Find where the given text appears and provide that cell's center as (x, y) coordinate. 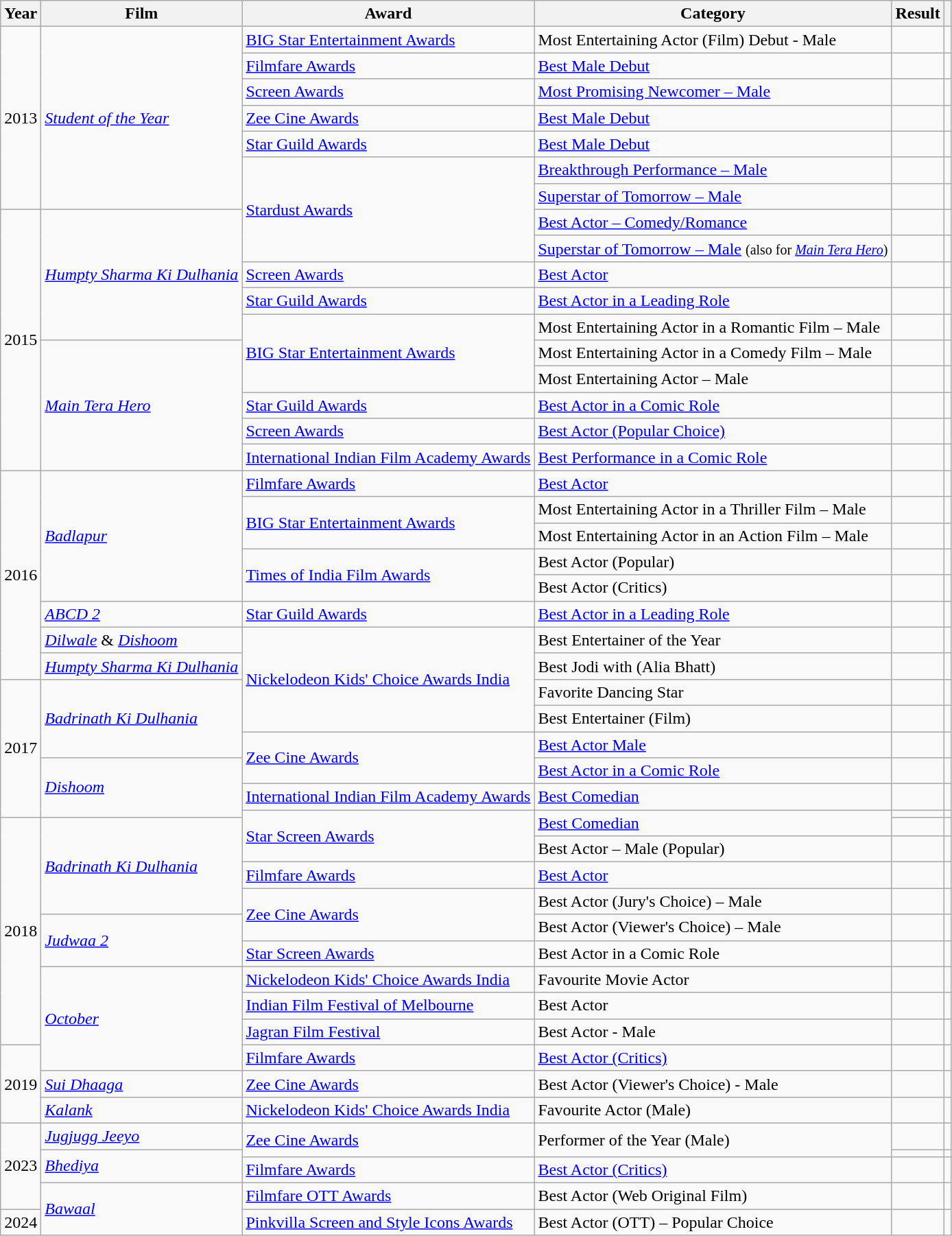
Best Actor (Popular) (713, 562)
Jugjugg Jeeyo (141, 1136)
Kalank (141, 1110)
October (141, 1019)
Most Entertaining Actor in an Action Film – Male (713, 536)
Favorite Dancing Star (713, 692)
Best Actor (Web Original Film) (713, 1196)
Favourite Movie Actor (713, 979)
Film (141, 14)
Most Promising Newcomer – Male (713, 92)
Best Actor (Jury's Choice) – Male (713, 901)
2023 (21, 1166)
Pinkvilla Screen and Style Icons Awards (388, 1222)
Best Actor (Popular Choice) (713, 431)
Most Entertaining Actor (Film) Debut - Male (713, 40)
Sui Dhaaga (141, 1084)
Best Actor (Viewer's Choice) – Male (713, 927)
Year (21, 14)
2019 (21, 1084)
Favourite Actor (Male) (713, 1110)
Student of the Year (141, 118)
Award (388, 14)
Stardust Awards (388, 209)
Most Entertaining Actor in a Thriller Film – Male (713, 510)
Best Actor - Male (713, 1032)
Bawaal (141, 1209)
Judwaa 2 (141, 940)
Most Entertaining Actor in a Romantic Film – Male (713, 327)
2017 (21, 748)
Times of India Film Awards (388, 575)
Category (713, 14)
Breakthrough Performance – Male (713, 170)
Best Actor Male (713, 744)
2018 (21, 931)
Best Jodi with (Alia Bhatt) (713, 666)
Most Entertaining Actor – Male (713, 379)
Most Entertaining Actor in a Comedy Film – Male (713, 353)
Best Actor (OTT) – Popular Choice (713, 1222)
Bhediya (141, 1166)
2016 (21, 575)
Result (918, 14)
Badlapur (141, 536)
Best Performance in a Comic Role (713, 457)
ABCD 2 (141, 614)
Performer of the Year (Male) (713, 1140)
Best Actor (Viewer's Choice) - Male (713, 1084)
2024 (21, 1222)
2013 (21, 118)
Indian Film Festival of Melbourne (388, 1006)
2015 (21, 340)
Filmfare OTT Awards (388, 1196)
Superstar of Tomorrow – Male (713, 196)
Superstar of Tomorrow – Male (also for Main Tera Hero) (713, 248)
Dilwale & Dishoom (141, 640)
Main Tera Hero (141, 405)
Dishoom (141, 787)
Best Actor – Male (Popular) (713, 849)
Jagran Film Festival (388, 1032)
Best Entertainer (Film) (713, 718)
Best Entertainer of the Year (713, 640)
Best Actor – Comedy/Romance (713, 222)
